Output the [X, Y] coordinate of the center of the cell containing the given text.  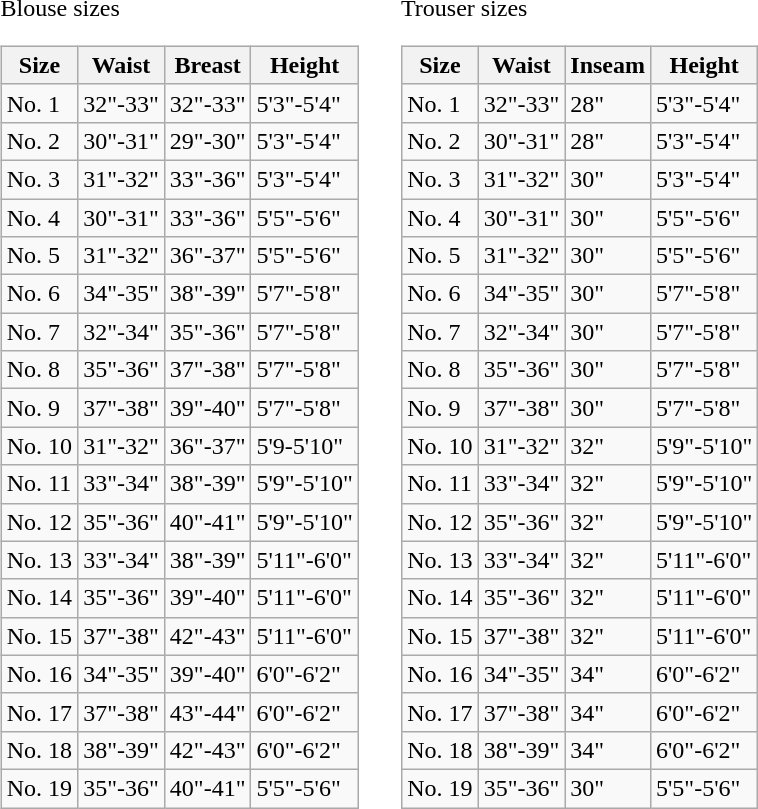
43"-44" [208, 712]
29"-30" [208, 141]
5'9-5'10" [304, 446]
Breast [208, 65]
Inseam [608, 65]
